Output the [X, Y] coordinate of the center of the cell containing the given text.  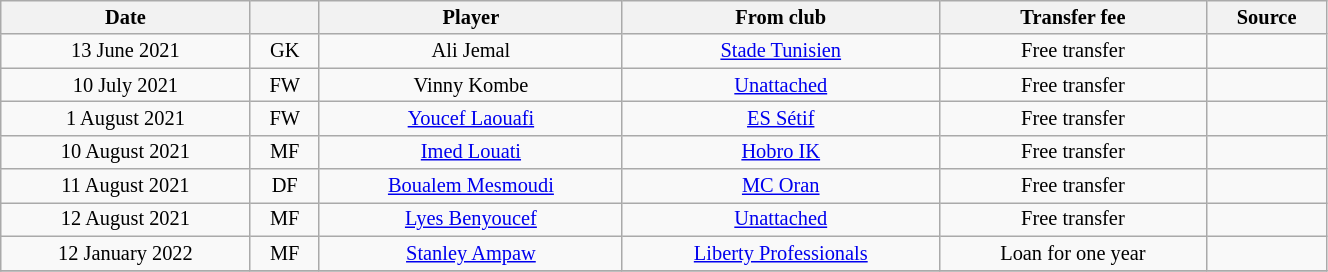
Boualem Mesmoudi [470, 186]
10 July 2021 [126, 85]
Lyes Benyoucef [470, 219]
12 August 2021 [126, 219]
Youcef Laouafi [470, 118]
From club [780, 17]
Stanley Ampaw [470, 253]
Transfer fee [1073, 17]
Stade Tunisien [780, 51]
Ali Jemal [470, 51]
DF [284, 186]
1 August 2021 [126, 118]
13 June 2021 [126, 51]
MC Oran [780, 186]
GK [284, 51]
Source [1267, 17]
Loan for one year [1073, 253]
Imed Louati [470, 152]
Date [126, 17]
ES Sétif [780, 118]
Liberty Professionals [780, 253]
11 August 2021 [126, 186]
12 January 2022 [126, 253]
Player [470, 17]
Vinny Kombe [470, 85]
Hobro IK [780, 152]
10 August 2021 [126, 152]
